Locate the cell with the specified text and output its [X, Y] center coordinate. 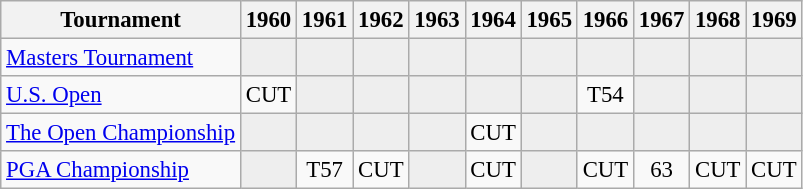
1961 [325, 20]
1962 [381, 20]
1969 [774, 20]
The Open Championship [121, 133]
1963 [437, 20]
T57 [325, 170]
Tournament [121, 20]
PGA Championship [121, 170]
Masters Tournament [121, 58]
1960 [268, 20]
1968 [718, 20]
1964 [493, 20]
U.S. Open [121, 95]
1965 [549, 20]
T54 [605, 95]
1967 [661, 20]
63 [661, 170]
1966 [605, 20]
